Determine the [x, y] coordinate at the center of the cell enclosing the given text.  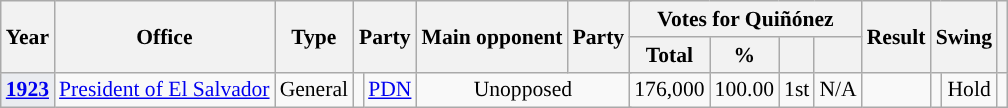
1st [796, 90]
Unopposed [522, 90]
General [314, 90]
% [744, 55]
1923 [28, 90]
Main opponent [492, 36]
N/A [838, 90]
PDN [390, 90]
President of El Salvador [164, 90]
Result [896, 36]
100.00 [744, 90]
Total [669, 55]
Hold [969, 90]
Swing [964, 36]
176,000 [669, 90]
Votes for Quiñónez [745, 19]
Year [28, 36]
Office [164, 36]
Type [314, 36]
